Detect which cell encompasses the target text, then output its (X, Y) center coordinate. 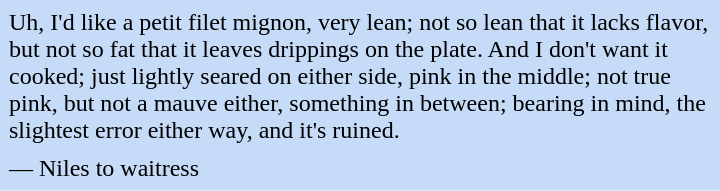
— Niles to waitress (360, 168)
